From the cell containing the given text, extract its center point as (X, Y) coordinate. 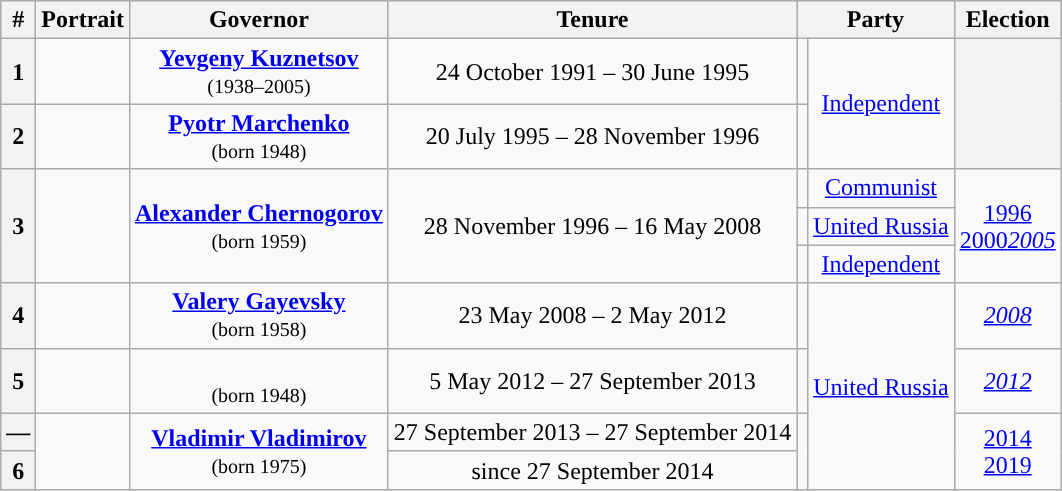
Tenure (592, 20)
3 (18, 226)
Portrait (83, 20)
2008 (1008, 316)
20142019 (1008, 451)
4 (18, 316)
2012 (1008, 380)
Governor (258, 20)
1 (18, 72)
27 September 2013 – 27 September 2014 (592, 432)
Alexander Chernogorov(born 1959) (258, 226)
23 May 2008 – 2 May 2012 (592, 316)
5 (18, 380)
Pyotr Marchenko(born 1948) (258, 136)
199620002005 (1008, 226)
24 October 1991 – 30 June 1995 (592, 72)
Election (1008, 20)
since 27 September 2014 (592, 470)
Communist (881, 188)
— (18, 432)
Vladimir Vladimirov(born 1975) (258, 451)
Party (876, 20)
20 July 1995 – 28 November 1996 (592, 136)
(born 1948) (258, 380)
# (18, 20)
Valery Gayevsky(born 1958) (258, 316)
28 November 1996 – 16 May 2008 (592, 226)
6 (18, 470)
Yevgeny Kuznetsov(1938–2005) (258, 72)
5 May 2012 – 27 September 2013 (592, 380)
2 (18, 136)
